Return the [X, Y] coordinate for the center point of the cell that contains the specified text.  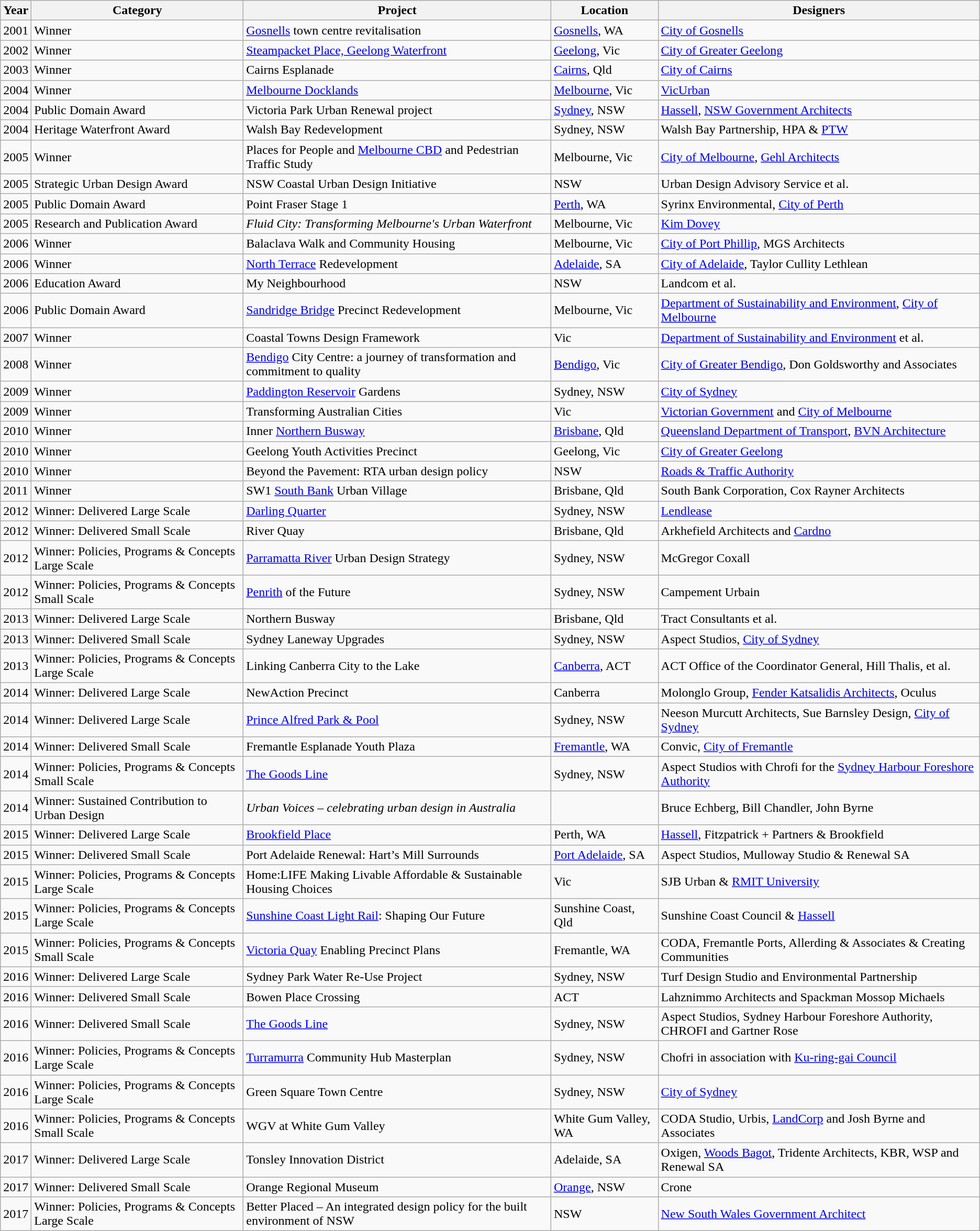
Sandridge Bridge Precinct Redevelopment [397, 311]
Transforming Australian Cities [397, 411]
Linking Canberra City to the Lake [397, 666]
Roads & Traffic Authority [819, 471]
Orange, NSW [604, 1187]
Walsh Bay Redevelopment [397, 130]
Coastal Towns Design Framework [397, 338]
Parramatta River Urban Design Strategy [397, 558]
Fremantle Esplanade Youth Plaza [397, 747]
Balaclava Walk and Community Housing [397, 243]
New South Wales Government Architect [819, 1214]
Campement Urbain [819, 591]
CODA, Fremantle Ports, Allerding & Associates & Creating Communities [819, 949]
2001 [16, 30]
Turf Design Studio and Environmental Partnership [819, 977]
SW1 South Bank Urban Village [397, 491]
Lendlease [819, 511]
Beyond the Pavement: RTA urban design policy [397, 471]
Crone [819, 1187]
McGregor Coxall [819, 558]
Sydney Park Water Re-Use Project [397, 977]
City of Cairns [819, 70]
Aspect Studios with Chrofi for the Sydney Harbour Foreshore Authority [819, 774]
Victoria Park Urban Renewal project [397, 110]
Department of Sustainability and Environment, City of Melbourne [819, 311]
Department of Sustainability and Environment et al. [819, 338]
Northern Busway [397, 619]
Prince Alfred Park & Pool [397, 720]
City of Melbourne, Gehl Architects [819, 157]
SJB Urban & RMIT University [819, 881]
Gosnells town centre revitalisation [397, 30]
Port Adelaide, SA [604, 855]
ACT [604, 997]
Bendigo, Vic [604, 364]
Kim Dovey [819, 223]
City of Greater Bendigo, Don Goldsworthy and Associates [819, 364]
Convic, City of Fremantle [819, 747]
Bowen Place Crossing [397, 997]
Sydney Laneway Upgrades [397, 639]
Melbourne Docklands [397, 90]
ACT Office of the Coordinator General, Hill Thalis, et al. [819, 666]
Victorian Government and City of Melbourne [819, 411]
Sunshine Coast Council & Hassell [819, 916]
Oxigen, Woods Bagot, Tridente Architects, KBR, WSP and Renewal SA [819, 1160]
2002 [16, 50]
2008 [16, 364]
Location [604, 10]
Aspect Studios, Mulloway Studio & Renewal SA [819, 855]
Sunshine Coast Light Rail: Shaping Our Future [397, 916]
Green Square Town Centre [397, 1092]
River Quay [397, 531]
Tonsley Innovation District [397, 1160]
Winner: Sustained Contribution to Urban Design [137, 808]
Project [397, 10]
2003 [16, 70]
2007 [16, 338]
Designers [819, 10]
Geelong Youth Activities Precinct [397, 451]
City of Gosnells [819, 30]
My Neighbourhood [397, 284]
Fluid City: Transforming Melbourne's Urban Waterfront [397, 223]
Queensland Department of Transport, BVN Architecture [819, 431]
WGV at White Gum Valley [397, 1126]
Places for People and Melbourne CBD and Pedestrian Traffic Study [397, 157]
Turramurra Community Hub Masterplan [397, 1057]
Canberra [604, 693]
Hassell, Fitzpatrick + Partners & Brookfield [819, 835]
Landcom et al. [819, 284]
South Bank Corporation, Cox Rayner Architects [819, 491]
Research and Publication Award [137, 223]
North Terrace Redevelopment [397, 263]
Point Fraser Stage 1 [397, 204]
Syrinx Environmental, City of Perth [819, 204]
Aspect Studios, City of Sydney [819, 639]
VicUrban [819, 90]
CODA Studio, Urbis, LandCorp and Josh Byrne and Associates [819, 1126]
Chofri in association with Ku-ring-gai Council [819, 1057]
Victoria Quay Enabling Precinct Plans [397, 949]
Cairns, Qld [604, 70]
Strategic Urban Design Award [137, 184]
Hassell, NSW Government Architects [819, 110]
NSW Coastal Urban Design Initiative [397, 184]
City of Port Phillip, MGS Architects [819, 243]
Home:LIFE Making Livable Affordable & Sustainable Housing Choices [397, 881]
2011 [16, 491]
Year [16, 10]
Bendigo City Centre: a journey of transformation and commitment to quality [397, 364]
Urban Voices – celebrating urban design in Australia [397, 808]
Better Placed – An integrated design policy for the built environment of NSW [397, 1214]
Arkhefield Architects and Cardno [819, 531]
City of Adelaide, Taylor Cullity Lethlean [819, 263]
Lahznimmo Architects and Spackman Mossop Michaels [819, 997]
Heritage Waterfront Award [137, 130]
Steampacket Place, Geelong Waterfront [397, 50]
Neeson Murcutt Architects, Sue Barnsley Design, City of Sydney [819, 720]
Cairns Esplanade [397, 70]
Urban Design Advisory Service et al. [819, 184]
White Gum Valley, WA [604, 1126]
NewAction Precinct [397, 693]
Sunshine Coast, Qld [604, 916]
Walsh Bay Partnership, HPA & PTW [819, 130]
Paddington Reservoir Gardens [397, 391]
Canberra, ACT [604, 666]
Inner Northern Busway [397, 431]
Tract Consultants et al. [819, 619]
Gosnells, WA [604, 30]
Orange Regional Museum [397, 1187]
Darling Quarter [397, 511]
Brookfield Place [397, 835]
Aspect Studios, Sydney Harbour Foreshore Authority, CHROFI and Gartner Rose [819, 1024]
Port Adelaide Renewal: Hart’s Mill Surrounds [397, 855]
Penrith of the Future [397, 591]
Molonglo Group, Fender Katsalidis Architects, Oculus [819, 693]
Bruce Echberg, Bill Chandler, John Byrne [819, 808]
Category [137, 10]
Education Award [137, 284]
